Find where the given text appears and provide that cell's center as [X, Y] coordinate. 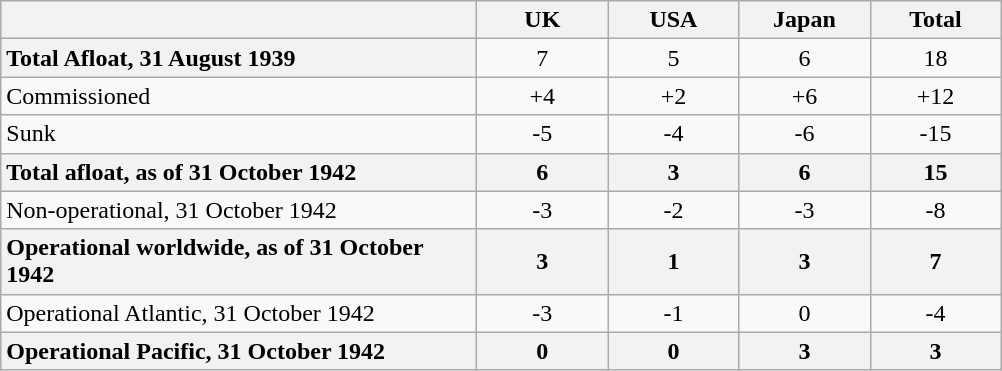
Commissioned [239, 96]
UK [542, 20]
-8 [936, 210]
-15 [936, 134]
1 [674, 262]
Total Afloat, 31 August 1939 [239, 58]
+12 [936, 96]
Operational worldwide, as of 31 October 1942 [239, 262]
-5 [542, 134]
-2 [674, 210]
Operational Atlantic, 31 October 1942 [239, 313]
USA [674, 20]
Operational Pacific, 31 October 1942 [239, 351]
18 [936, 58]
+4 [542, 96]
Japan [804, 20]
Non-operational, 31 October 1942 [239, 210]
+2 [674, 96]
5 [674, 58]
-6 [804, 134]
15 [936, 172]
-1 [674, 313]
Total [936, 20]
+6 [804, 96]
Sunk [239, 134]
Total afloat, as of 31 October 1942 [239, 172]
